Determine the [X, Y] coordinate at the center of the cell enclosing the given text.  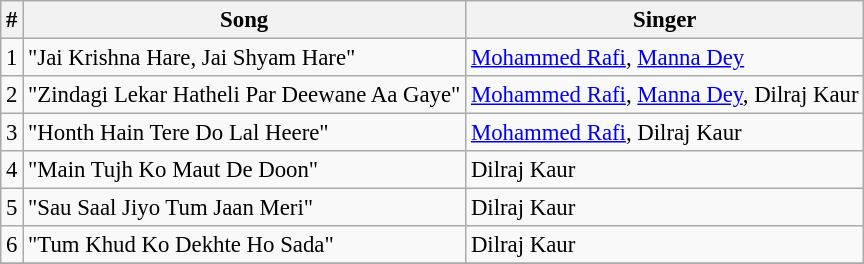
2 [12, 95]
5 [12, 208]
3 [12, 133]
"Main Tujh Ko Maut De Doon" [244, 170]
6 [12, 245]
"Tum Khud Ko Dekhte Ho Sada" [244, 245]
Singer [665, 20]
# [12, 20]
"Jai Krishna Hare, Jai Shyam Hare" [244, 58]
Mohammed Rafi, Manna Dey [665, 58]
Mohammed Rafi, Dilraj Kaur [665, 133]
4 [12, 170]
"Zindagi Lekar Hatheli Par Deewane Aa Gaye" [244, 95]
"Honth Hain Tere Do Lal Heere" [244, 133]
1 [12, 58]
Song [244, 20]
Mohammed Rafi, Manna Dey, Dilraj Kaur [665, 95]
"Sau Saal Jiyo Tum Jaan Meri" [244, 208]
